Output the [X, Y] coordinate of the center of the cell containing the given text.  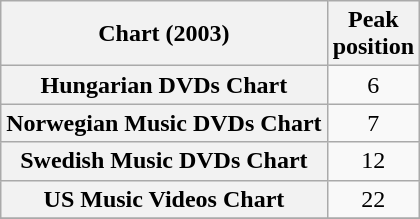
Peakposition [373, 34]
Hungarian DVDs Chart [164, 85]
Norwegian Music DVDs Chart [164, 123]
7 [373, 123]
Chart (2003) [164, 34]
US Music Videos Chart [164, 199]
Swedish Music DVDs Chart [164, 161]
6 [373, 85]
12 [373, 161]
22 [373, 199]
